Output the (x, y) coordinate of the center of the cell containing the given text.  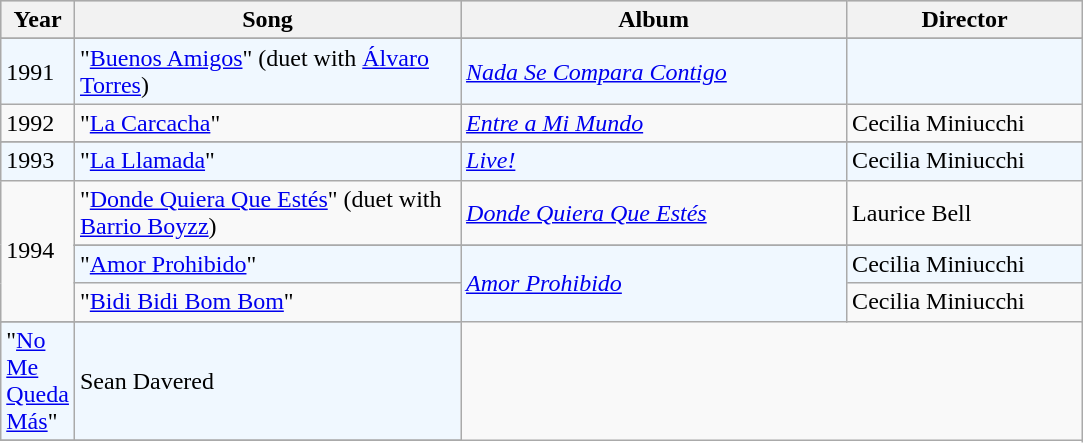
Donde Quiera Que Estés (654, 212)
Laurice Bell (965, 212)
"Bidi Bidi Bom Bom" (267, 302)
"Buenos Amigos" (duet with Álvaro Torres) (267, 72)
1992 (38, 123)
1991 (38, 72)
Album (654, 20)
Year (38, 20)
"No Me Queda Más" (38, 380)
1993 (38, 161)
"Donde Quiera Que Estés" (duet with Barrio Boyzz) (267, 212)
Nada Se Compara Contigo (654, 72)
Entre a Mi Mundo (654, 123)
"Amor Prohibido" (267, 264)
Amor Prohibido (654, 283)
Song (267, 20)
"La Llamada" (267, 161)
Director (965, 20)
Sean Davered (267, 380)
Live! (654, 161)
"La Carcacha" (267, 123)
1994 (38, 250)
